Output the (x, y) coordinate of the center of the cell containing the given text.  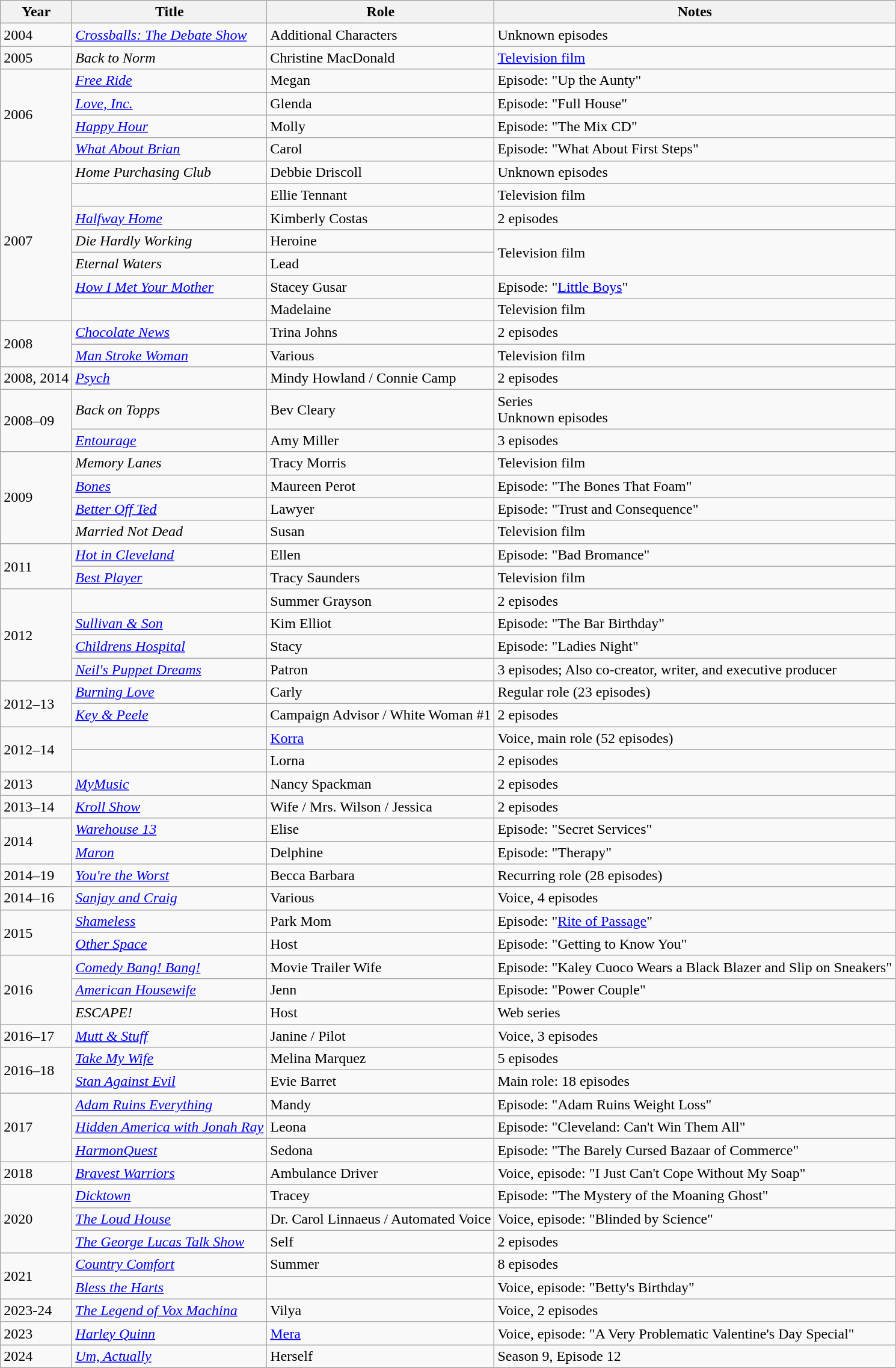
Dr. Carol Linnaeus / Automated Voice (381, 1219)
Christine MacDonald (381, 58)
2014 (36, 841)
2008 (36, 344)
Shameless (170, 921)
Episode: "Rite of Passage" (695, 921)
Episode: "Secret Services" (695, 830)
2016–18 (36, 1070)
Summer (381, 1265)
Stacey Gusar (381, 287)
2006 (36, 115)
Hot in Cleveland (170, 555)
Married Not Dead (170, 532)
Main role: 18 episodes (695, 1082)
2012 (36, 635)
Adam Ruins Everything (170, 1105)
MyMusic (170, 784)
The Legend of Vox Machina (170, 1310)
Entourage (170, 440)
2023-24 (36, 1310)
Debbie Driscoll (381, 172)
The Loud House (170, 1219)
Die Hardly Working (170, 241)
Episode: "Trust and Consequence" (695, 509)
2012–13 (36, 704)
Voice, episode: "Betty's Birthday" (695, 1287)
Dicktown (170, 1196)
Home Purchasing Club (170, 172)
Leona (381, 1127)
Episode: "Getting to Know You" (695, 944)
2013–14 (36, 807)
Additional Characters (381, 35)
Elise (381, 830)
Delphine (381, 852)
Take My Wife (170, 1059)
2014–19 (36, 875)
Comedy Bang! Bang! (170, 967)
Bravest Warriors (170, 1173)
Bless the Harts (170, 1287)
Hidden America with Jonah Ray (170, 1127)
Episode: "Kaley Cuoco Wears a Black Blazer and Slip on Sneakers" (695, 967)
Stacy (381, 646)
2004 (36, 35)
Park Mom (381, 921)
2005 (36, 58)
Nancy Spackman (381, 784)
Sedona (381, 1150)
Childrens Hospital (170, 646)
3 episodes; Also co-creator, writer, and executive producer (695, 670)
2007 (36, 241)
Crossballs: The Debate Show (170, 35)
Carol (381, 149)
Wife / Mrs. Wilson / Jessica (381, 807)
Happy Hour (170, 126)
Becca Barbara (381, 875)
Title (170, 12)
Voice, episode: "Blinded by Science" (695, 1219)
Year (36, 12)
Episode: "Cleveland: Can't Win Them All" (695, 1127)
Tracey (381, 1196)
Kroll Show (170, 807)
Back on Topps (170, 409)
Janine / Pilot (381, 1035)
Patron (381, 670)
Lorna (381, 761)
Ellie Tennant (381, 195)
Madelaine (381, 310)
Herself (381, 1356)
Psych (170, 378)
Love, Inc. (170, 103)
Sullivan & Son (170, 623)
Ellen (381, 555)
Voice, 2 episodes (695, 1310)
Bones (170, 486)
Episode: "Full House" (695, 103)
Web series (695, 1012)
5 episodes (695, 1059)
Voice, 3 episodes (695, 1035)
Vilya (381, 1310)
Mandy (381, 1105)
American Housewife (170, 990)
Burning Love (170, 692)
Um, Actually (170, 1356)
Evie Barret (381, 1082)
Susan (381, 532)
2018 (36, 1173)
2015 (36, 932)
Neil's Puppet Dreams (170, 670)
Other Space (170, 944)
Episode: "What About First Steps" (695, 149)
2016 (36, 990)
Voice, episode: "A Very Problematic Valentine's Day Special" (695, 1333)
Season 9, Episode 12 (695, 1356)
Campaign Advisor / White Woman #1 (381, 715)
Mera (381, 1333)
Ambulance Driver (381, 1173)
2011 (36, 566)
Chocolate News (170, 333)
Bev Cleary (381, 409)
Self (381, 1242)
Episode: "Up the Aunty" (695, 81)
Country Comfort (170, 1265)
Voice, episode: "I Just Can't Cope Without My Soap" (695, 1173)
Episode: "The Mystery of the Moaning Ghost" (695, 1196)
Notes (695, 12)
3 episodes (695, 440)
Maron (170, 852)
Kim Elliot (381, 623)
Kimberly Costas (381, 218)
How I Met Your Mother (170, 287)
Jenn (381, 990)
Maureen Perot (381, 486)
Episode: "The Bones That Foam" (695, 486)
Mutt & Stuff (170, 1035)
Heroine (381, 241)
Glenda (381, 103)
2014–16 (36, 898)
Harley Quinn (170, 1333)
Role (381, 12)
2017 (36, 1127)
Amy Miller (381, 440)
Voice, 4 episodes (695, 898)
2024 (36, 1356)
Korra (381, 738)
Episode: "The Bar Birthday" (695, 623)
Sanjay and Craig (170, 898)
Molly (381, 126)
Lawyer (381, 509)
Back to Norm (170, 58)
2008, 2014 (36, 378)
What About Brian (170, 149)
SeriesUnknown episodes (695, 409)
Best Player (170, 578)
Stan Against Evil (170, 1082)
Episode: "Bad Bromance" (695, 555)
Voice, main role (52 episodes) (695, 738)
Man Stroke Woman (170, 356)
2023 (36, 1333)
Lead (381, 263)
Melina Marquez (381, 1059)
Movie Trailer Wife (381, 967)
Episode: "Adam Ruins Weight Loss" (695, 1105)
Tracy Saunders (381, 578)
Memory Lanes (170, 463)
Recurring role (28 episodes) (695, 875)
2012–14 (36, 750)
Regular role (23 episodes) (695, 692)
Better Off Ted (170, 509)
Mindy Howland / Connie Camp (381, 378)
Halfway Home (170, 218)
Episode: "Power Couple" (695, 990)
Key & Peele (170, 715)
Episode: "The Barely Cursed Bazaar of Commerce" (695, 1150)
The George Lucas Talk Show (170, 1242)
Eternal Waters (170, 263)
Trina Johns (381, 333)
2016–17 (36, 1035)
Episode: "The Mix CD" (695, 126)
Episode: "Therapy" (695, 852)
Free Ride (170, 81)
Carly (381, 692)
Episode: "Little Boys" (695, 287)
Summer Grayson (381, 600)
You're the Worst (170, 875)
2009 (36, 498)
2020 (36, 1219)
2021 (36, 1276)
Tracy Morris (381, 463)
2008–09 (36, 421)
8 episodes (695, 1265)
Episode: "Ladies Night" (695, 646)
ESCAPE! (170, 1012)
Megan (381, 81)
Warehouse 13 (170, 830)
2013 (36, 784)
HarmonQuest (170, 1150)
